Capture the cell that displays the provided text and extract its [x, y] central coordinate. 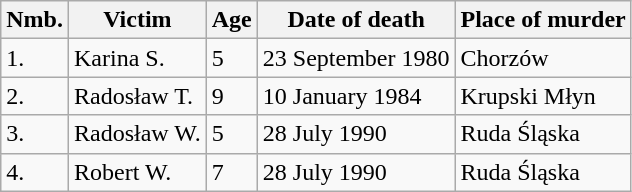
7 [232, 172]
Age [232, 20]
Radosław T. [137, 96]
Radosław W. [137, 134]
Nmb. [35, 20]
Robert W. [137, 172]
3. [35, 134]
Chorzów [543, 58]
9 [232, 96]
4. [35, 172]
2. [35, 96]
Place of murder [543, 20]
Date of death [356, 20]
Krupski Młyn [543, 96]
1. [35, 58]
23 September 1980 [356, 58]
10 January 1984 [356, 96]
Karina S. [137, 58]
Victim [137, 20]
